Pinpoint the cell where the given text exists, returning its [X, Y] midpoint coordinate. 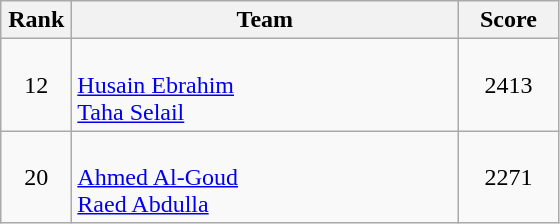
Score [508, 20]
20 [36, 177]
Husain EbrahimTaha Selail [265, 85]
12 [36, 85]
2271 [508, 177]
Rank [36, 20]
Ahmed Al-GoudRaed Abdulla [265, 177]
2413 [508, 85]
Team [265, 20]
